Return the [X, Y] coordinate for the center point of the cell that contains the specified text.  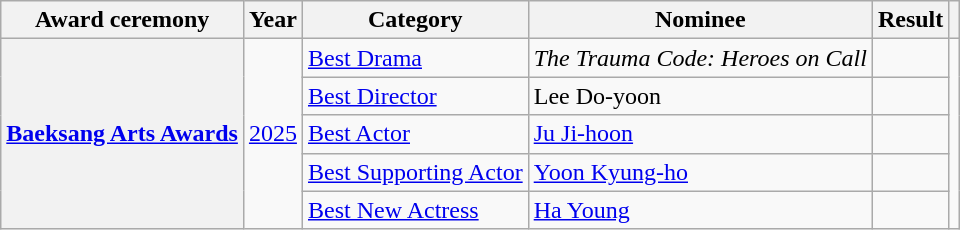
2025 [272, 134]
Award ceremony [122, 20]
Best Actor [415, 134]
The Trauma Code: Heroes on Call [700, 58]
Best Supporting Actor [415, 172]
Best Drama [415, 58]
Ju Ji-hoon [700, 134]
Lee Do-yoon [700, 96]
Year [272, 20]
Result [910, 20]
Yoon Kyung-ho [700, 172]
Best Director [415, 96]
Baeksang Arts Awards [122, 134]
Nominee [700, 20]
Ha Young [700, 210]
Category [415, 20]
Best New Actress [415, 210]
